For the text-containing cell, return its midpoint in [X, Y] coordinate format. 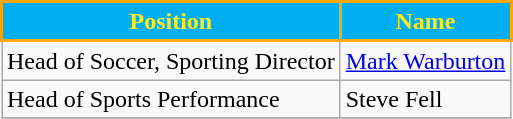
Steve Fell [426, 99]
Position [172, 22]
Mark Warburton [426, 60]
Head of Soccer, Sporting Director [172, 60]
Head of Sports Performance [172, 99]
Name [426, 22]
